Return (X, Y) of the center of cell containing provided text 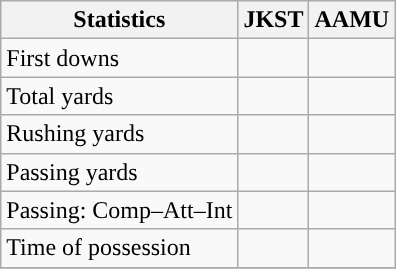
First downs (120, 58)
Rushing yards (120, 134)
Passing: Comp–Att–Int (120, 210)
JKST (274, 20)
Passing yards (120, 172)
Time of possession (120, 248)
Statistics (120, 20)
Total yards (120, 96)
AAMU (352, 20)
